Capture the cell that displays the provided text and extract its (X, Y) central coordinate. 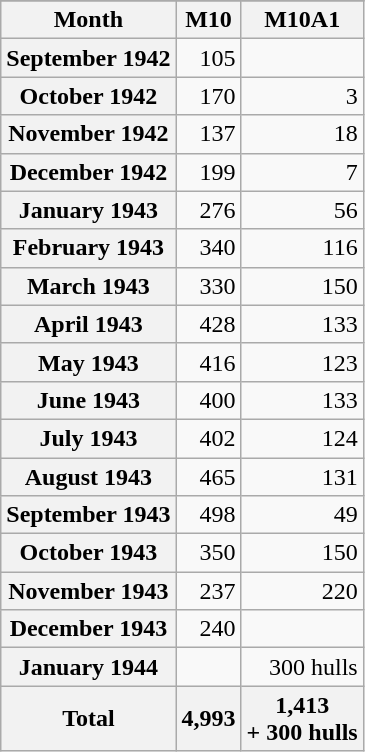
August 1943 (88, 477)
416 (208, 362)
465 (208, 477)
M10A1 (302, 20)
220 (302, 591)
October 1942 (88, 96)
January 1943 (88, 210)
November 1943 (88, 591)
300 hulls (302, 667)
56 (302, 210)
May 1943 (88, 362)
49 (302, 515)
137 (208, 134)
January 1944 (88, 667)
402 (208, 438)
330 (208, 286)
3 (302, 96)
131 (302, 477)
350 (208, 553)
340 (208, 248)
237 (208, 591)
September 1942 (88, 58)
October 1943 (88, 553)
240 (208, 629)
April 1943 (88, 324)
18 (302, 134)
400 (208, 400)
December 1942 (88, 172)
Total (88, 718)
Month (88, 20)
M10 (208, 20)
498 (208, 515)
March 1943 (88, 286)
105 (208, 58)
1,413+ 300 hulls (302, 718)
4,993 (208, 718)
116 (302, 248)
123 (302, 362)
June 1943 (88, 400)
170 (208, 96)
124 (302, 438)
February 1943 (88, 248)
November 1942 (88, 134)
276 (208, 210)
428 (208, 324)
December 1943 (88, 629)
September 1943 (88, 515)
199 (208, 172)
July 1943 (88, 438)
7 (302, 172)
